Output the (x, y) coordinate of the center of the cell containing the given text.  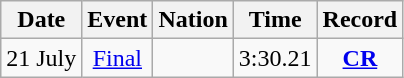
3:30.21 (275, 58)
Time (275, 20)
Event (118, 20)
Date (42, 20)
21 July (42, 58)
Nation (193, 20)
Final (118, 58)
Record (360, 20)
CR (360, 58)
